Detect which cell encompasses the target text, then output its [X, Y] center coordinate. 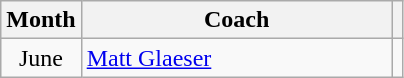
Month [41, 20]
Coach [236, 20]
Matt Glaeser [236, 58]
June [41, 58]
